Return the [x, y] coordinate for the center point of the cell that contains the specified text.  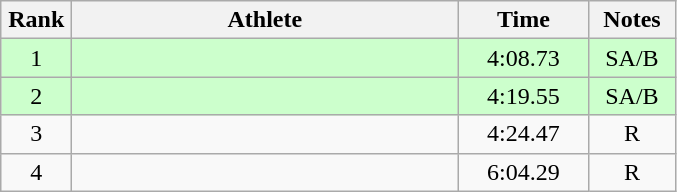
2 [36, 96]
Athlete [265, 20]
4:08.73 [524, 58]
Notes [632, 20]
6:04.29 [524, 172]
4 [36, 172]
4:19.55 [524, 96]
Time [524, 20]
1 [36, 58]
Rank [36, 20]
4:24.47 [524, 134]
3 [36, 134]
